Capture the cell that displays the provided text and extract its [x, y] central coordinate. 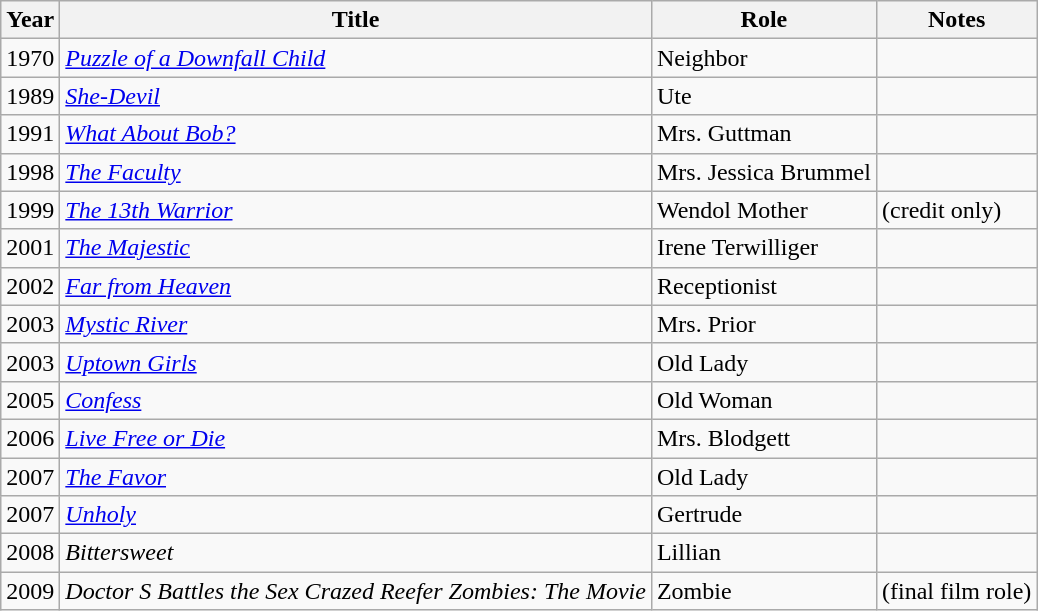
2006 [30, 438]
Doctor S Battles the Sex Crazed Reefer Zombies: The Movie [356, 591]
Uptown Girls [356, 362]
2009 [30, 591]
Mystic River [356, 324]
(credit only) [956, 210]
The Majestic [356, 248]
2002 [30, 286]
The 13th Warrior [356, 210]
Gertrude [764, 515]
Title [356, 20]
Mrs. Blodgett [764, 438]
Ute [764, 96]
Mrs. Prior [764, 324]
The Favor [356, 477]
The Faculty [356, 172]
Far from Heaven [356, 286]
What About Bob? [356, 134]
Notes [956, 20]
Mrs. Guttman [764, 134]
1991 [30, 134]
Lillian [764, 553]
Unholy [356, 515]
Receptionist [764, 286]
Role [764, 20]
Year [30, 20]
Puzzle of a Downfall Child [356, 58]
2001 [30, 248]
1998 [30, 172]
Confess [356, 400]
She-Devil [356, 96]
Neighbor [764, 58]
1970 [30, 58]
1999 [30, 210]
Bittersweet [356, 553]
2008 [30, 553]
Live Free or Die [356, 438]
Old Woman [764, 400]
Zombie [764, 591]
1989 [30, 96]
(final film role) [956, 591]
Irene Terwilliger [764, 248]
Mrs. Jessica Brummel [764, 172]
Wendol Mother [764, 210]
2005 [30, 400]
